Find where the given text appears and provide that cell's center as (x, y) coordinate. 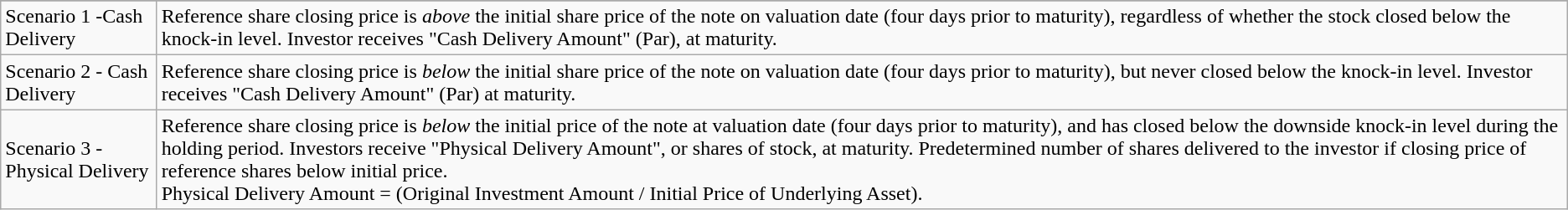
Scenario 1 -Cash Delivery (79, 28)
Scenario 3 - Physical Delivery (79, 159)
Scenario 2 - Cash Delivery (79, 82)
